Scan for the cell matching the given text and deliver its (x, y) coordinate at center. 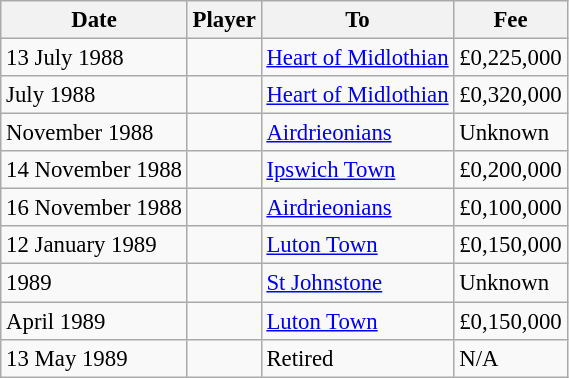
Fee (510, 20)
To (358, 20)
1989 (94, 283)
April 1989 (94, 321)
£0,200,000 (510, 170)
St Johnstone (358, 283)
Ipswich Town (358, 170)
N/A (510, 358)
£0,225,000 (510, 58)
£0,320,000 (510, 95)
Player (224, 20)
£0,100,000 (510, 208)
Retired (358, 358)
Date (94, 20)
16 November 1988 (94, 208)
12 January 1989 (94, 245)
November 1988 (94, 133)
13 May 1989 (94, 358)
13 July 1988 (94, 58)
July 1988 (94, 95)
14 November 1988 (94, 170)
